Output the (X, Y) coordinate of the center of the cell containing the given text.  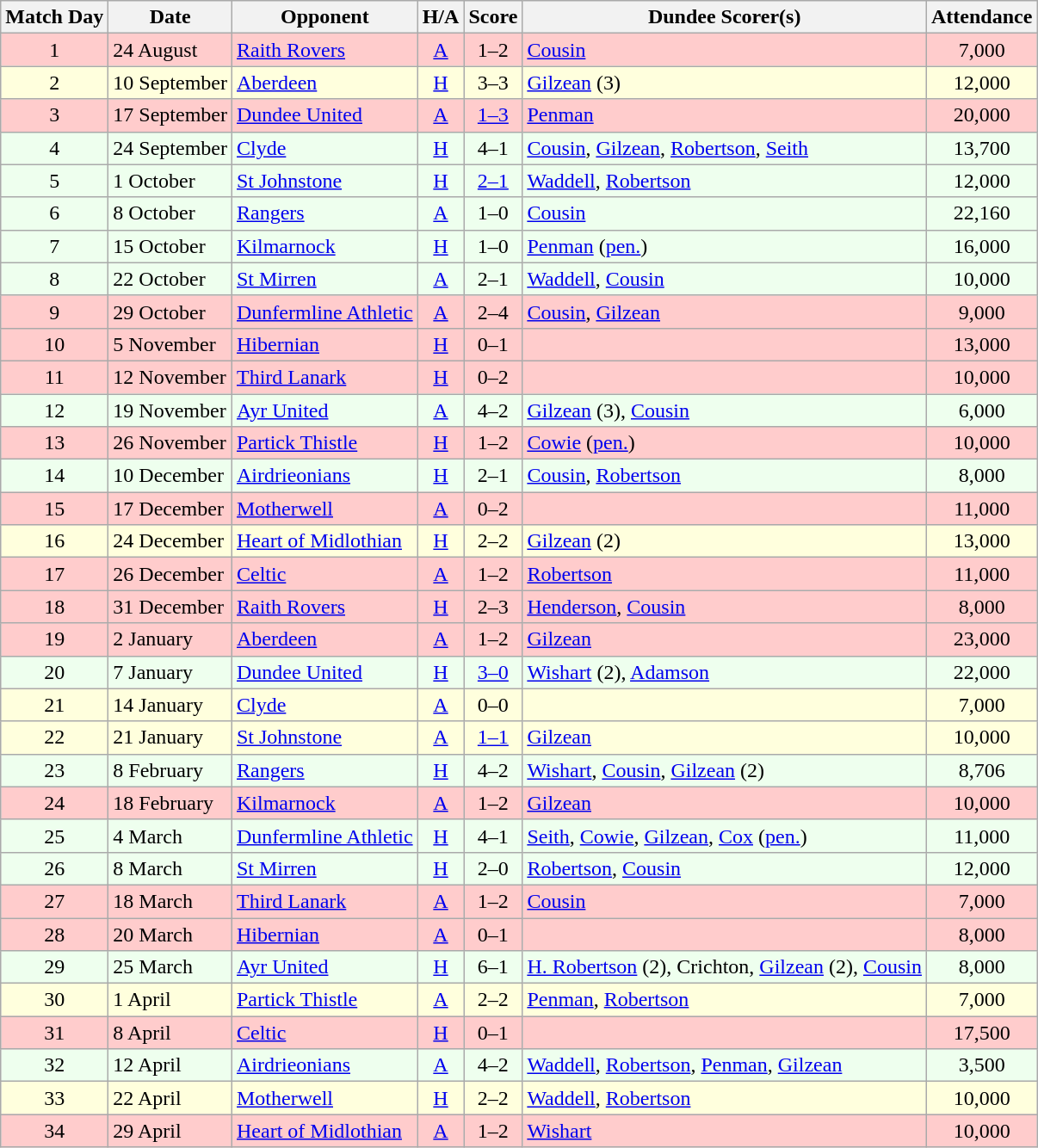
Gilzean (2) (725, 541)
Henderson, Cousin (725, 607)
19 November (170, 410)
2–3 (493, 607)
18 February (170, 803)
8,706 (982, 770)
21 January (170, 738)
10 December (170, 476)
Cousin, Robertson (725, 476)
14 (55, 476)
8 February (170, 770)
28 (55, 934)
33 (55, 1098)
18 March (170, 901)
4 (55, 148)
7 January (170, 672)
22 April (170, 1098)
31 (55, 1033)
3 (55, 115)
24 December (170, 541)
17,500 (982, 1033)
1 April (170, 1000)
Wishart, Cousin, Gilzean (2) (725, 770)
8 (55, 279)
2 January (170, 639)
4 March (170, 836)
24 August (170, 50)
29 (55, 967)
Waddell, Cousin (725, 279)
16,000 (982, 246)
26 (55, 868)
Wishart (2), Adamson (725, 672)
17 (55, 574)
14 January (170, 705)
Cousin, Gilzean (725, 312)
1 (55, 50)
31 December (170, 607)
5 (55, 181)
27 (55, 901)
25 (55, 836)
17 September (170, 115)
22 (55, 738)
3–3 (493, 83)
13 (55, 443)
16 (55, 541)
12 (55, 410)
Wishart (725, 1131)
6,000 (982, 410)
5 November (170, 344)
29 October (170, 312)
34 (55, 1131)
23,000 (982, 639)
H/A (441, 17)
20 (55, 672)
Seith, Cowie, Gilzean, Cox (pen.) (725, 836)
H. Robertson (2), Crichton, Gilzean (2), Cousin (725, 967)
25 March (170, 967)
Penman (725, 115)
2 (55, 83)
6 (55, 213)
Gilzean (3) (725, 83)
23 (55, 770)
Gilzean (3), Cousin (725, 410)
20 March (170, 934)
2–0 (493, 868)
24 (55, 803)
1–1 (493, 738)
24 September (170, 148)
29 April (170, 1131)
11 (55, 377)
22 October (170, 279)
20,000 (982, 115)
1–3 (493, 115)
15 October (170, 246)
12 April (170, 1065)
15 (55, 509)
Opponent (324, 17)
Cowie (pen.) (725, 443)
10 (55, 344)
3,500 (982, 1065)
26 November (170, 443)
1 October (170, 181)
30 (55, 1000)
26 December (170, 574)
Date (170, 17)
Attendance (982, 17)
22,160 (982, 213)
13,700 (982, 148)
8 April (170, 1033)
10 September (170, 83)
Score (493, 17)
Robertson, Cousin (725, 868)
Penman, Robertson (725, 1000)
19 (55, 639)
Match Day (55, 17)
22,000 (982, 672)
9 (55, 312)
3–0 (493, 672)
21 (55, 705)
8 March (170, 868)
Dundee Scorer(s) (725, 17)
8 October (170, 213)
12 November (170, 377)
7 (55, 246)
32 (55, 1065)
6–1 (493, 967)
Robertson (725, 574)
Penman (pen.) (725, 246)
2–4 (493, 312)
17 December (170, 509)
Cousin, Gilzean, Robertson, Seith (725, 148)
Waddell, Robertson, Penman, Gilzean (725, 1065)
9,000 (982, 312)
18 (55, 607)
0–0 (493, 705)
